For the text-containing cell, return its midpoint in [X, Y] coordinate format. 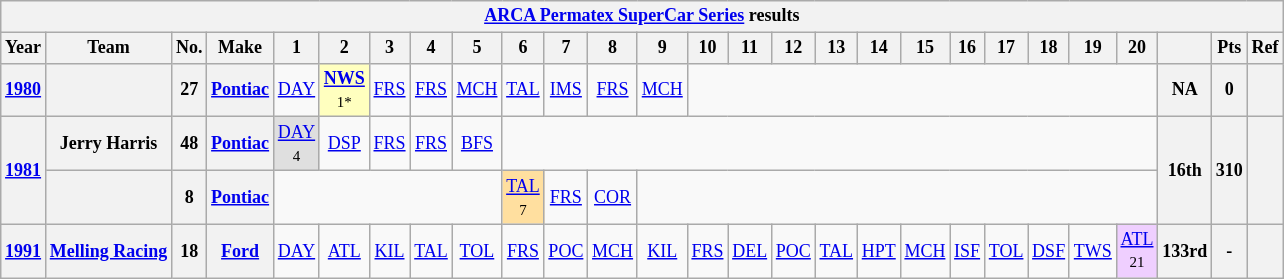
1 [296, 48]
27 [190, 90]
COR [613, 197]
DAY4 [296, 144]
Year [24, 48]
Jerry Harris [108, 144]
14 [878, 48]
- [1230, 251]
No. [190, 48]
1980 [24, 90]
Pts [1230, 48]
0 [1230, 90]
1981 [24, 170]
19 [1092, 48]
10 [708, 48]
9 [662, 48]
ATL21 [1137, 251]
BFS [477, 144]
2 [344, 48]
17 [1006, 48]
3 [390, 48]
Team [108, 48]
20 [1137, 48]
133rd [1185, 251]
48 [190, 144]
Ref [1265, 48]
Make [240, 48]
4 [431, 48]
IMS [566, 90]
NWS1* [344, 90]
1991 [24, 251]
Melling Racing [108, 251]
DSP [344, 144]
7 [566, 48]
11 [750, 48]
DSF [1049, 251]
12 [793, 48]
TWS [1092, 251]
6 [523, 48]
310 [1230, 170]
DEL [750, 251]
HPT [878, 251]
13 [836, 48]
ARCA Permatex SuperCar Series results [642, 16]
16th [1185, 170]
NA [1185, 90]
Ford [240, 251]
16 [968, 48]
TAL7 [523, 197]
5 [477, 48]
ATL [344, 251]
ISF [968, 251]
15 [925, 48]
